Scan for the cell matching the given text and deliver its [x, y] coordinate at center. 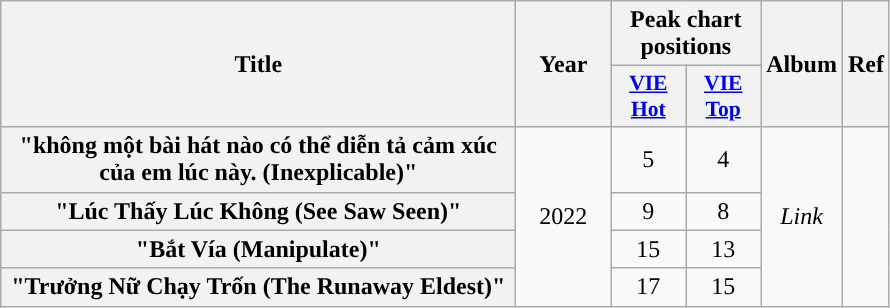
Ref [866, 64]
4 [724, 160]
Link [802, 216]
8 [724, 211]
"Lúc Thấy Lúc Không (See Saw Seen)" [258, 211]
VIE Hot [648, 96]
9 [648, 211]
Year [564, 64]
VIE Top [724, 96]
"không một bài hát nào có thể diễn tả cảm xúc của em lúc này. (Inexplicable)" [258, 160]
17 [648, 287]
13 [724, 249]
2022 [564, 216]
Album [802, 64]
Peak chart positions [686, 34]
"Bắt Vía (Manipulate)" [258, 249]
5 [648, 160]
"Trưởng Nữ Chạy Trốn (The Runaway Eldest)" [258, 287]
Title [258, 64]
